Extract the [x, y] coordinate from the center of the cell holding the provided text.  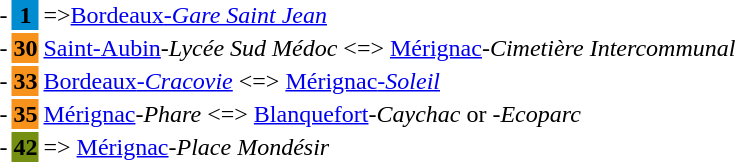
35 [26, 114]
1 [26, 15]
30 [26, 48]
33 [26, 81]
42 [26, 147]
